Determine the (x, y) coordinate at the center of the cell enclosing the given text.  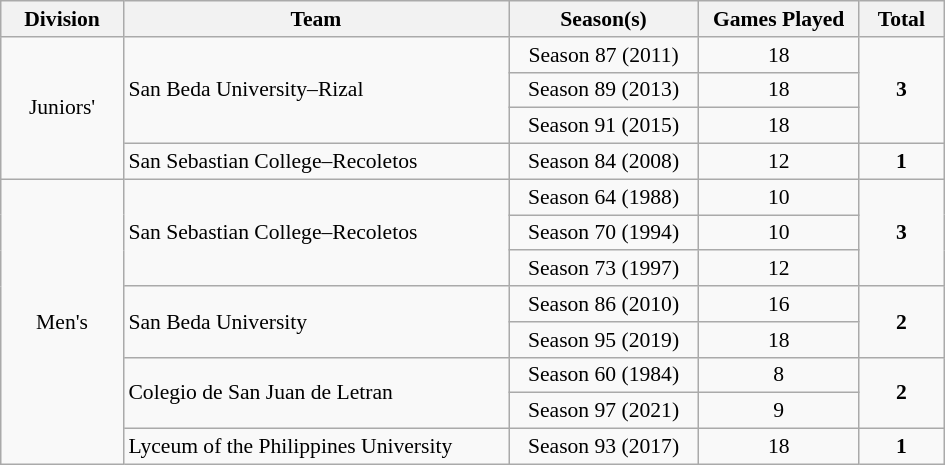
Lyceum of the Philippines University (316, 447)
Total (902, 19)
Season 89 (2013) (603, 90)
Season 93 (2017) (603, 447)
Season 70 (1994) (603, 233)
Season 84 (2008) (603, 162)
Team (316, 19)
Season 64 (1988) (603, 197)
Season 87 (2011) (603, 55)
Season 73 (1997) (603, 269)
9 (779, 411)
Juniors' (62, 108)
Games Played (779, 19)
16 (779, 304)
Season 97 (2021) (603, 411)
Men's (62, 322)
Season 60 (1984) (603, 375)
San Beda University (316, 322)
Division (62, 19)
8 (779, 375)
Season 91 (2015) (603, 126)
Colegio de San Juan de Letran (316, 392)
San Beda University–Rizal (316, 90)
Season(s) (603, 19)
Season 95 (2019) (603, 340)
Season 86 (2010) (603, 304)
